Pinpoint the cell where the given text exists, returning its [X, Y] midpoint coordinate. 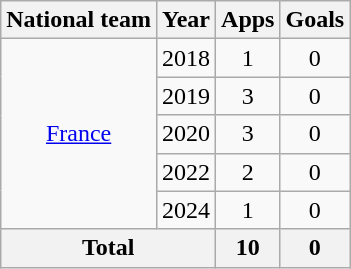
2 [248, 172]
National team [79, 20]
Apps [248, 20]
France [79, 134]
10 [248, 248]
Year [186, 20]
2022 [186, 172]
Goals [315, 20]
2018 [186, 58]
2024 [186, 210]
Total [108, 248]
2019 [186, 96]
2020 [186, 134]
